Return [X, Y] of the center of cell containing provided text 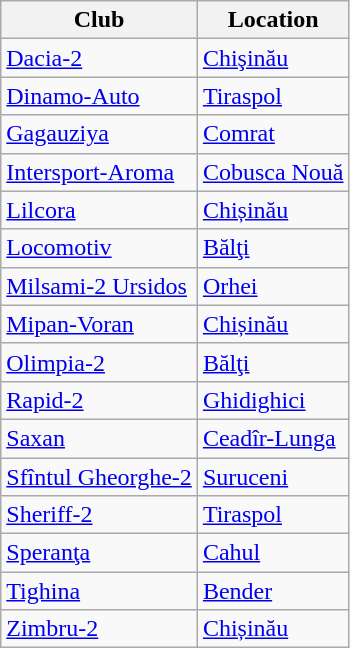
Cobusca Nouă [273, 172]
Comrat [273, 134]
Chişinău [273, 58]
Club [100, 20]
Gagauziya [100, 134]
Lilcora [100, 210]
Ghidighici [273, 400]
Speranţa [100, 553]
Suruceni [273, 477]
Ceadîr-Lunga [273, 438]
Rapid-2 [100, 400]
Sfîntul Gheorghe-2 [100, 477]
Saxan [100, 438]
Cahul [273, 553]
Intersport-Aroma [100, 172]
Dacia-2 [100, 58]
Milsami-2 Ursidos [100, 286]
Olimpia-2 [100, 362]
Dinamo-Auto [100, 96]
Zimbru-2 [100, 629]
Orhei [273, 286]
Location [273, 20]
Sheriff-2 [100, 515]
Locomotiv [100, 248]
Bender [273, 591]
Mipan-Voran [100, 324]
Tighina [100, 591]
